Find where the given text appears and provide that cell's center as (X, Y) coordinate. 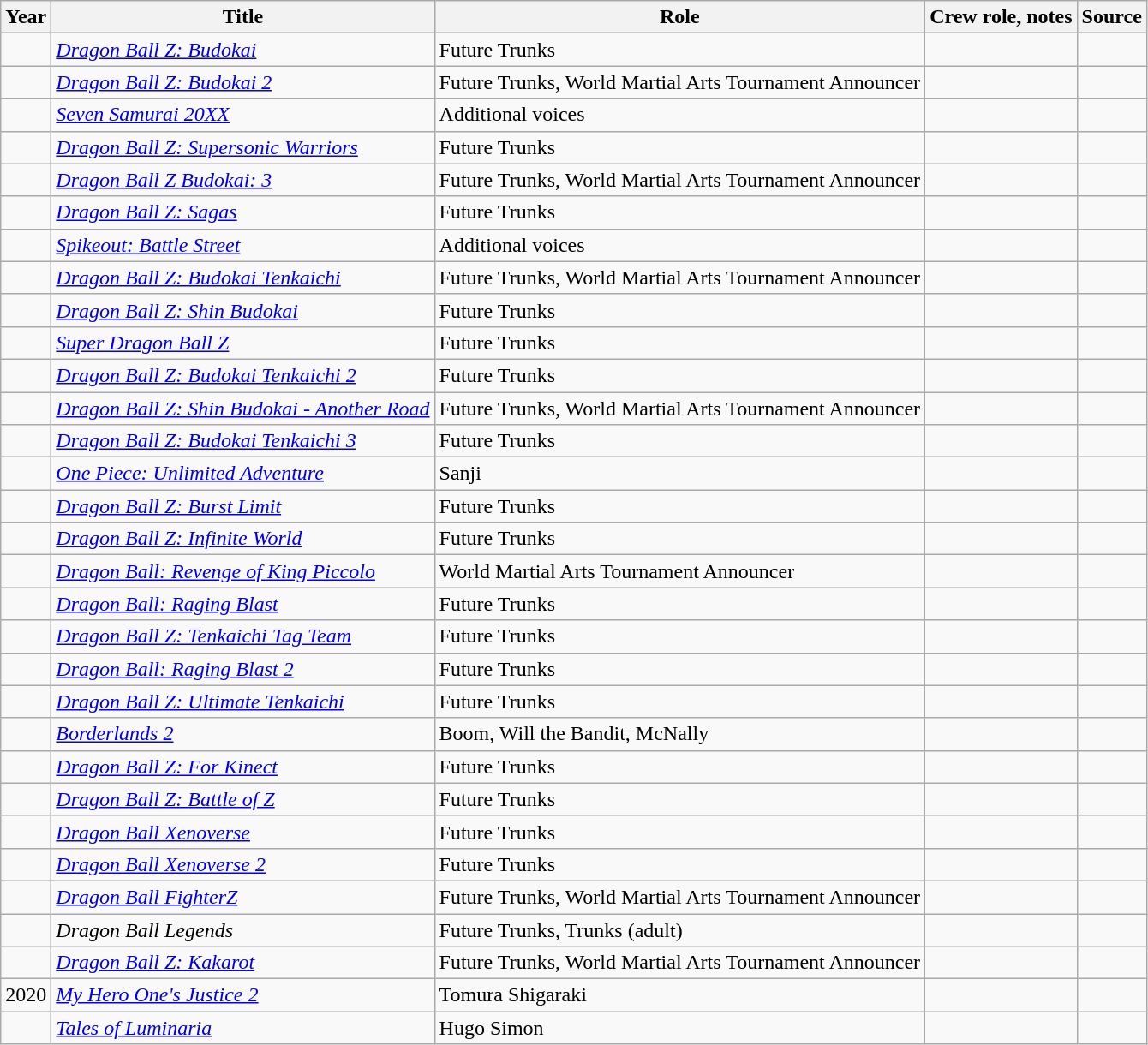
Dragon Ball Legends (243, 929)
Seven Samurai 20XX (243, 115)
Super Dragon Ball Z (243, 343)
Dragon Ball Z: Supersonic Warriors (243, 147)
One Piece: Unlimited Adventure (243, 474)
Dragon Ball: Raging Blast 2 (243, 669)
Hugo Simon (680, 1028)
Future Trunks, Trunks (adult) (680, 929)
Dragon Ball: Revenge of King Piccolo (243, 571)
Dragon Ball Z: Budokai Tenkaichi 2 (243, 375)
Dragon Ball Z: Budokai Tenkaichi (243, 278)
Tomura Shigaraki (680, 995)
Dragon Ball Z: Sagas (243, 212)
Borderlands 2 (243, 734)
Dragon Ball Z: Shin Budokai - Another Road (243, 409)
Spikeout: Battle Street (243, 245)
Dragon Ball Xenoverse 2 (243, 864)
Year (26, 17)
Dragon Ball: Raging Blast (243, 604)
Title (243, 17)
Role (680, 17)
Dragon Ball Z: Shin Budokai (243, 310)
Crew role, notes (1001, 17)
Source (1112, 17)
Dragon Ball Z: Infinite World (243, 539)
World Martial Arts Tournament Announcer (680, 571)
Dragon Ball FighterZ (243, 897)
Dragon Ball Z: Battle of Z (243, 799)
Dragon Ball Z: Budokai 2 (243, 82)
Boom, Will the Bandit, McNally (680, 734)
Dragon Ball Z: Kakarot (243, 963)
2020 (26, 995)
Dragon Ball Xenoverse (243, 832)
Tales of Luminaria (243, 1028)
Dragon Ball Z: Budokai Tenkaichi 3 (243, 441)
Dragon Ball Z: Ultimate Tenkaichi (243, 702)
Dragon Ball Z Budokai: 3 (243, 180)
Dragon Ball Z: Budokai (243, 50)
Dragon Ball Z: Burst Limit (243, 506)
Dragon Ball Z: Tenkaichi Tag Team (243, 636)
Sanji (680, 474)
Dragon Ball Z: For Kinect (243, 767)
My Hero One's Justice 2 (243, 995)
